Output the (X, Y) coordinate of the center of the cell containing the given text.  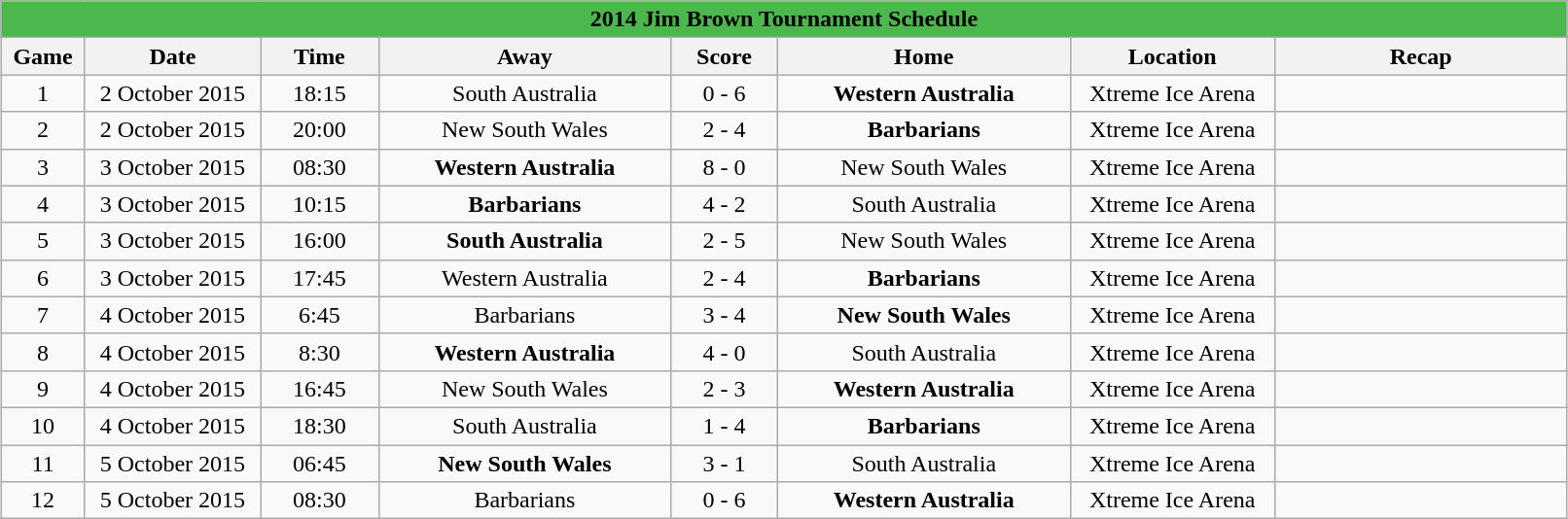
Location (1172, 56)
1 - 4 (725, 426)
8:30 (320, 352)
2 - 5 (725, 241)
3 - 1 (725, 464)
10:15 (320, 204)
12 (43, 501)
16:45 (320, 389)
8 (43, 352)
Score (725, 56)
4 - 0 (725, 352)
2 (43, 130)
18:15 (320, 93)
2 - 3 (725, 389)
1 (43, 93)
Recap (1420, 56)
11 (43, 464)
4 (43, 204)
Date (172, 56)
Away (525, 56)
6 (43, 278)
06:45 (320, 464)
Home (924, 56)
9 (43, 389)
2014 Jim Brown Tournament Schedule (784, 19)
10 (43, 426)
Time (320, 56)
Game (43, 56)
17:45 (320, 278)
7 (43, 315)
16:00 (320, 241)
3 - 4 (725, 315)
18:30 (320, 426)
6:45 (320, 315)
3 (43, 167)
20:00 (320, 130)
8 - 0 (725, 167)
4 - 2 (725, 204)
5 (43, 241)
